Extract the (X, Y) coordinate from the center of the cell holding the provided text.  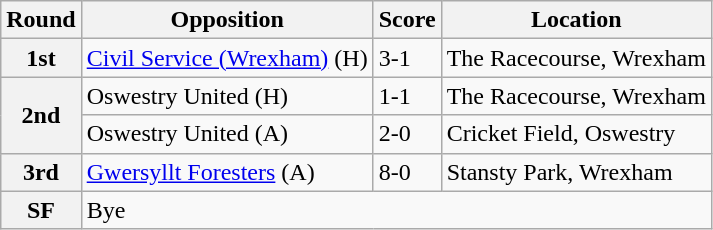
3-1 (407, 58)
1st (41, 58)
8-0 (407, 172)
Opposition (227, 20)
Location (576, 20)
1-1 (407, 96)
Civil Service (Wrexham) (H) (227, 58)
Bye (396, 210)
Oswestry United (H) (227, 96)
Round (41, 20)
Cricket Field, Oswestry (576, 134)
Oswestry United (A) (227, 134)
SF (41, 210)
3rd (41, 172)
Stansty Park, Wrexham (576, 172)
Gwersyllt Foresters (A) (227, 172)
2-0 (407, 134)
Score (407, 20)
2nd (41, 115)
